Output the (x, y) coordinate of the center of the cell containing the given text.  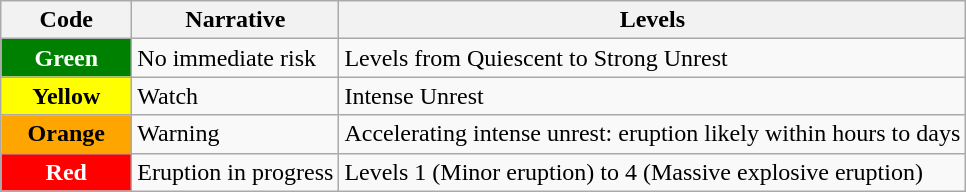
Yellow (66, 96)
Levels (652, 20)
Levels 1 (Minor eruption) to 4 (Massive explosive eruption) (652, 172)
Intense Unrest (652, 96)
Code (66, 20)
Levels from Quiescent to Strong Unrest (652, 58)
Green (66, 58)
Narrative (236, 20)
No immediate risk (236, 58)
Accelerating intense unrest: eruption likely within hours to days (652, 134)
Watch (236, 96)
Red (66, 172)
Warning (236, 134)
Orange (66, 134)
Eruption in progress (236, 172)
